Identify which cell holds the provided text, then report its [X, Y] central coordinate. 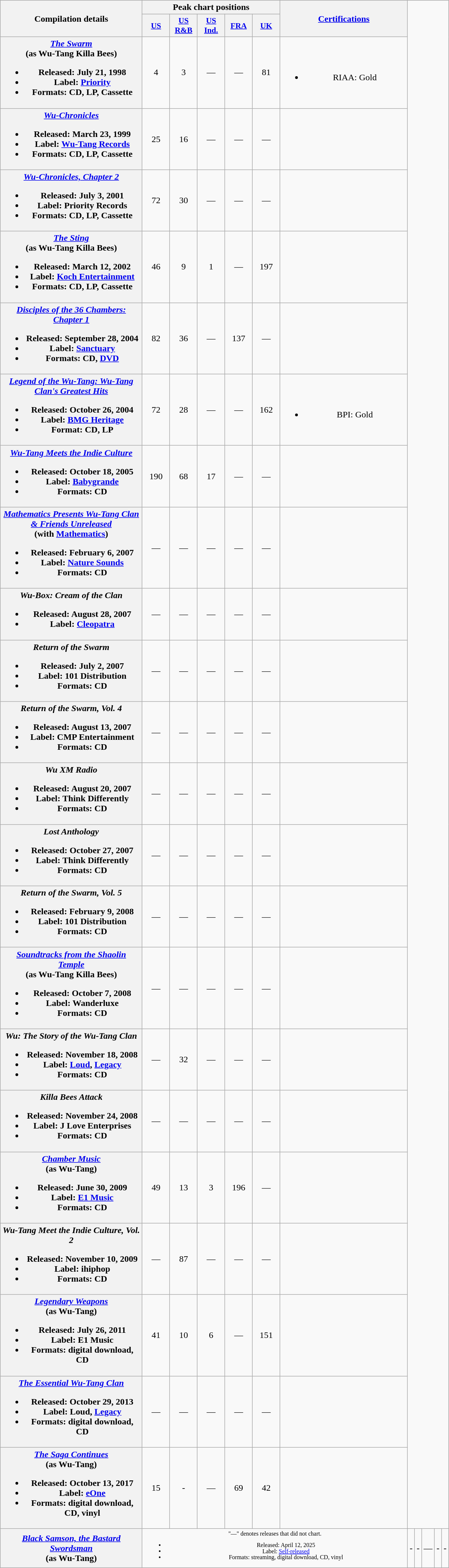
87 [184, 1259]
Return of the SwarmReleased: July 2, 2007Label: 101 DistributionFormats: CD [71, 671]
6 [211, 1335]
151 [266, 1335]
Disciples of the 36 Chambers: Chapter 1Released: September 28, 2004Label: SanctuaryFormats: CD, DVD [71, 338]
32 [184, 1059]
190 [156, 476]
Legend of the Wu-Tang: Wu-Tang Clan's Greatest HitsReleased: October 26, 2004Label: BMG HeritageFormat: CD, LP [71, 410]
68 [184, 476]
162 [266, 410]
81 [266, 73]
9 [184, 267]
Wu-ChroniclesReleased: March 23, 1999Label: Wu-Tang RecordsFormats: CD, LP, Cassette [71, 139]
46 [156, 267]
49 [156, 1187]
"—" denotes releases that did not chart.Released: April 12, 2025Label: Self-releasedFormats: streaming, digital download, CD, vinyl [275, 1548]
USR&B [184, 26]
Black Samson, the Bastard Swordsman(as Wu-Tang) [71, 1548]
Wu: The Story of the Wu-Tang ClanReleased: November 18, 2008Label: Loud, LegacyFormats: CD [71, 1059]
Return of the Swarm, Vol. 5Released: February 9, 2008Label: 101 DistributionFormats: CD [71, 917]
Soundtracks from the Shaolin Temple(as Wu-Tang Killa Bees)Released: October 7, 2008Label: WanderluxeFormats: CD [71, 988]
13 [184, 1187]
1 [211, 267]
42 [266, 1488]
30 [184, 200]
Wu-Box: Cream of the ClanReleased: August 28, 2007Label: Cleopatra [71, 614]
196 [239, 1187]
Compilation details [71, 18]
Legendary Weapons(as Wu-Tang)Released: July 26, 2011Label: E1 MusicFormats: digital download, CD [71, 1335]
UK [266, 26]
17 [211, 476]
USInd. [211, 26]
Wu-Chronicles, Chapter 2Released: July 3, 2001Label: Priority RecordsFormats: CD, LP, Cassette [71, 200]
16 [184, 139]
Mathematics Presents Wu-Tang Clan& Friends Unreleased(with Mathematics)Released: February 6, 2007Label: Nature SoundsFormats: CD [71, 548]
US [156, 26]
The Saga Continues(as Wu-Tang)Released: October 13, 2017Label: eOneFormats: digital download, CD, vinyl [71, 1488]
Wu-Tang Meet the Indie Culture, Vol. 2Released: November 10, 2009Label: ihiphopFormats: CD [71, 1259]
The Essential Wu-Tang ClanReleased: October 29, 2013Label: Loud, LegacyFormats: digital download, CD [71, 1412]
41 [156, 1335]
Certifications [343, 18]
36 [184, 338]
82 [156, 338]
25 [156, 139]
BPI: Gold [343, 410]
FRA [239, 26]
137 [239, 338]
Wu-Tang Meets the Indie CultureReleased: October 18, 2005Label: BabygrandeFormats: CD [71, 476]
69 [239, 1488]
197 [266, 267]
28 [184, 410]
The Swarm(as Wu-Tang Killa Bees)Released: July 21, 1998Label: PriorityFormats: CD, LP, Cassette [71, 73]
Return of the Swarm, Vol. 4Released: August 13, 2007Label: CMP EntertainmentFormats: CD [71, 732]
Lost AnthologyReleased: October 27, 2007Label: Think DifferentlyFormats: CD [71, 855]
15 [156, 1488]
RIAA: Gold [343, 73]
The Sting(as Wu-Tang Killa Bees)Released: March 12, 2002Label: Koch EntertainmentFormats: CD, LP, Cassette [71, 267]
Killa Bees AttackReleased: November 24, 2008Label: J Love EnterprisesFormats: CD [71, 1121]
4 [156, 73]
Wu XM RadioReleased: August 20, 2007Label: Think DifferentlyFormats: CD [71, 794]
10 [184, 1335]
Chamber Music(as Wu-Tang)Released: June 30, 2009Label: E1 MusicFormats: CD [71, 1187]
Peak chart positions [211, 7]
